Scan for the cell matching the given text and deliver its [x, y] coordinate at center. 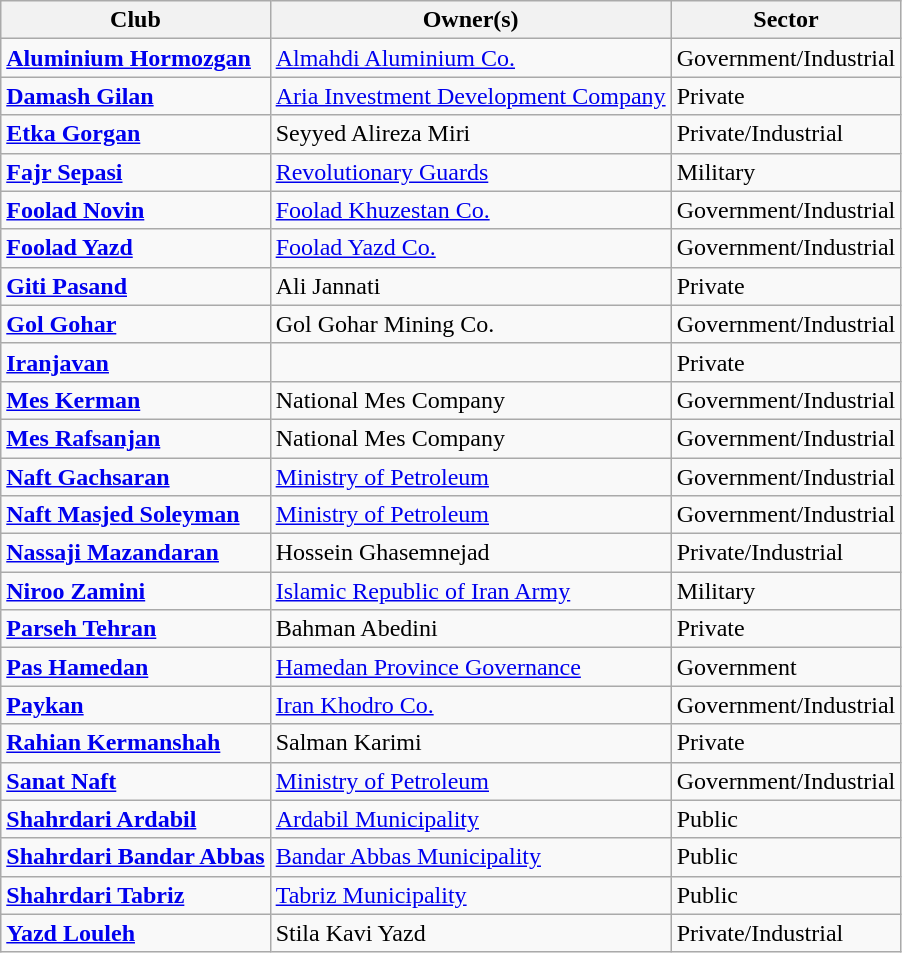
Salman Karimi [470, 743]
Iran Khodro Co. [470, 705]
Almahdi Aluminium Co. [470, 58]
Tabriz Municipality [470, 895]
Paykan [136, 705]
Gol Gohar Mining Co. [470, 324]
Aluminium Hormozgan [136, 58]
Parseh Tehran [136, 629]
Foolad Novin [136, 210]
Seyyed Alireza Miri [470, 134]
Stila Kavi Yazd [470, 933]
Club [136, 20]
Government [786, 667]
Bahman Abedini [470, 629]
Shahrdari Bandar Abbas [136, 857]
Fajr Sepasi [136, 172]
Iranjavan [136, 362]
Naft Gachsaran [136, 477]
Yazd Louleh [136, 933]
Bandar Abbas Municipality [470, 857]
Niroo Zamini [136, 591]
Foolad Khuzestan Co. [470, 210]
Ali Jannati [470, 286]
Hamedan Province Governance [470, 667]
Gol Gohar [136, 324]
Shahrdari Tabriz [136, 895]
Owner(s) [470, 20]
Rahian Kermanshah [136, 743]
Foolad Yazd Co. [470, 248]
Shahrdari Ardabil [136, 819]
Sanat Naft [136, 781]
Mes Kerman [136, 400]
Islamic Republic of Iran Army [470, 591]
Revolutionary Guards [470, 172]
Mes Rafsanjan [136, 438]
Pas Hamedan [136, 667]
Aria Investment Development Company [470, 96]
Hossein Ghasemnejad [470, 553]
Nassaji Mazandaran [136, 553]
Giti Pasand [136, 286]
Sector [786, 20]
Naft Masjed Soleyman [136, 515]
Damash Gilan [136, 96]
Etka Gorgan [136, 134]
Foolad Yazd [136, 248]
Ardabil Municipality [470, 819]
